Provide the (X, Y) coordinate of the cell's center where the given text is located.  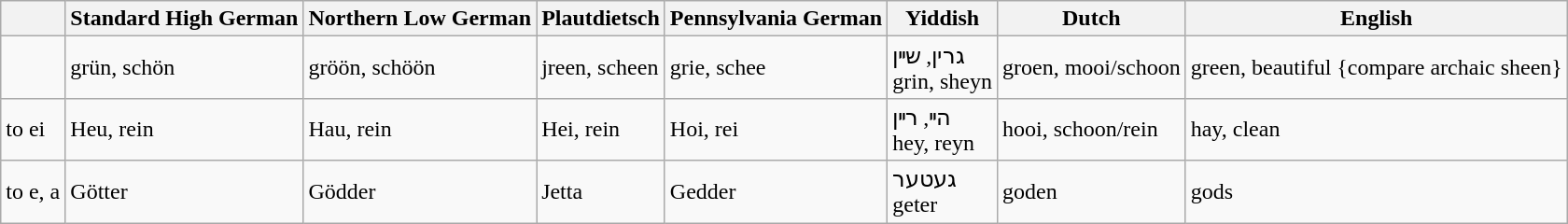
Gödder (420, 192)
Plautdietsch (601, 19)
הײ, רײןhey, reyn (943, 129)
געטערgeter (943, 192)
gröön, schöön (420, 67)
groen, mooi/schoon (1091, 67)
Dutch (1091, 19)
Yiddish (943, 19)
to ei (34, 129)
Standard High German (185, 19)
Götter (185, 192)
goden (1091, 192)
to e, a (34, 192)
Jetta (601, 192)
Hau, rein (420, 129)
grün, schön (185, 67)
Hei, rein (601, 129)
green, beautiful {compare archaic sheen} (1376, 67)
hooi, schoon/rein (1091, 129)
English (1376, 19)
hay, clean (1376, 129)
Northern Low German (420, 19)
grie, schee (776, 67)
jreen, scheen (601, 67)
גרין, שײןgrin, sheyn (943, 67)
Pennsylvania German (776, 19)
Gedder (776, 192)
Heu, rein (185, 129)
Hoi, rei (776, 129)
gods (1376, 192)
